From the cell containing the given text, extract its center point as [x, y] coordinate. 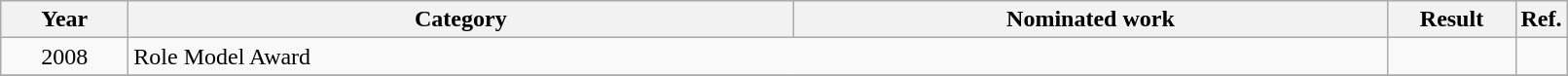
Nominated work [1090, 19]
2008 [64, 57]
Role Model Award [758, 57]
Category [461, 19]
Year [64, 19]
Result [1452, 19]
Ref. [1542, 19]
